Provide the (x, y) coordinate of the cell's center where the given text is located.  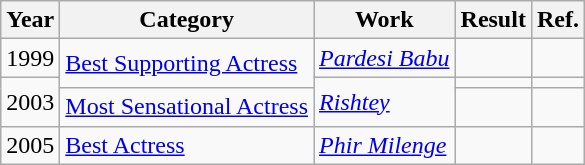
Category (187, 20)
Best Supporting Actress (187, 64)
Ref. (558, 20)
Phir Milenge (384, 145)
1999 (30, 58)
2005 (30, 145)
Result (493, 20)
Rishtey (384, 102)
Work (384, 20)
2003 (30, 102)
Pardesi Babu (384, 58)
Most Sensational Actress (187, 107)
Year (30, 20)
Best Actress (187, 145)
